Determine the (X, Y) coordinate at the center of the cell enclosing the given text.  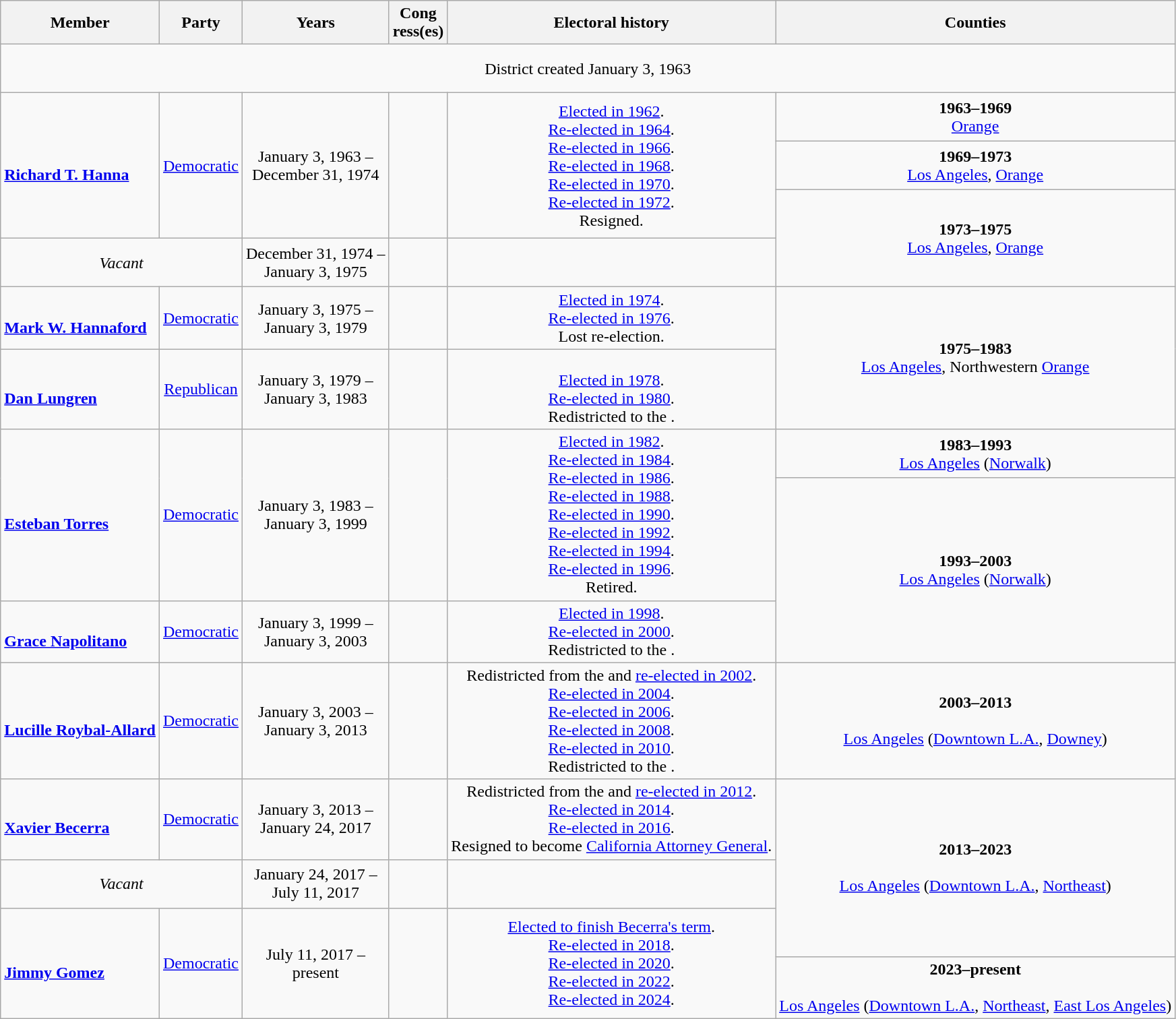
Redistricted from the and re-elected in 2012.Re-elected in 2014.Re-elected in 2016.Resigned to become California Attorney General. (612, 820)
Years (315, 23)
Party (201, 23)
District created January 3, 1963 (588, 69)
Xavier Becerra (80, 820)
Lucille Roybal-Allard (80, 721)
January 3, 2013 –January 24, 2017 (315, 820)
Congress(es) (418, 23)
Jimmy Gomez (80, 963)
Esteban Torres (80, 515)
January 3, 1999 –January 3, 2003 (315, 631)
January 3, 1979 –January 3, 1983 (315, 390)
Republican (201, 390)
January 3, 1963 –December 31, 1974 (315, 166)
January 3, 1983 –January 3, 1999 (315, 515)
July 11, 2017 –present (315, 963)
Electoral history (612, 23)
January 3, 1975 –January 3, 1979 (315, 318)
1975–1983Los Angeles, Northwestern Orange (976, 359)
1993–2003 Los Angeles (Norwalk) (976, 570)
Richard T. Hanna (80, 166)
2023–presentLos Angeles (Downtown L.A., Northeast, East Los Angeles) (976, 987)
Mark W. Hannaford (80, 318)
1983–1993 Los Angeles (Norwalk) (976, 454)
Elected to finish Becerra's term.Re-elected in 2018.Re-elected in 2020.Re-elected in 2022.Re-elected in 2024. (612, 963)
Dan Lungren (80, 390)
2003–2013Los Angeles (Downtown L.A., Downey) (976, 721)
1973–1975Los Angeles, Orange (976, 239)
January 3, 2003 –January 3, 2013 (315, 721)
Elected in 1974.Re-elected in 1976.Lost re-election. (612, 318)
Member (80, 23)
January 24, 2017 –July 11, 2017 (315, 884)
December 31, 1974 –January 3, 1975 (315, 263)
Counties (976, 23)
Elected in 1978.Re-elected in 1980.Redistricted to the . (612, 390)
1969–1973Los Angeles, Orange (976, 166)
2013–2023Los Angeles (Downtown L.A., Northeast) (976, 868)
Redistricted from the and re-elected in 2002.Re-elected in 2004.Re-elected in 2006.Re-elected in 2008.Re-elected in 2010.Redistricted to the . (612, 721)
1963–1969Orange (976, 117)
Elected in 1962.Re-elected in 1964.Re-elected in 1966.Re-elected in 1968.Re-elected in 1970.Re-elected in 1972.Resigned. (612, 166)
Elected in 1998.Re-elected in 2000.Redistricted to the . (612, 631)
Grace Napolitano (80, 631)
